Search for the cell housing the specified text and yield its (X, Y) center coordinate. 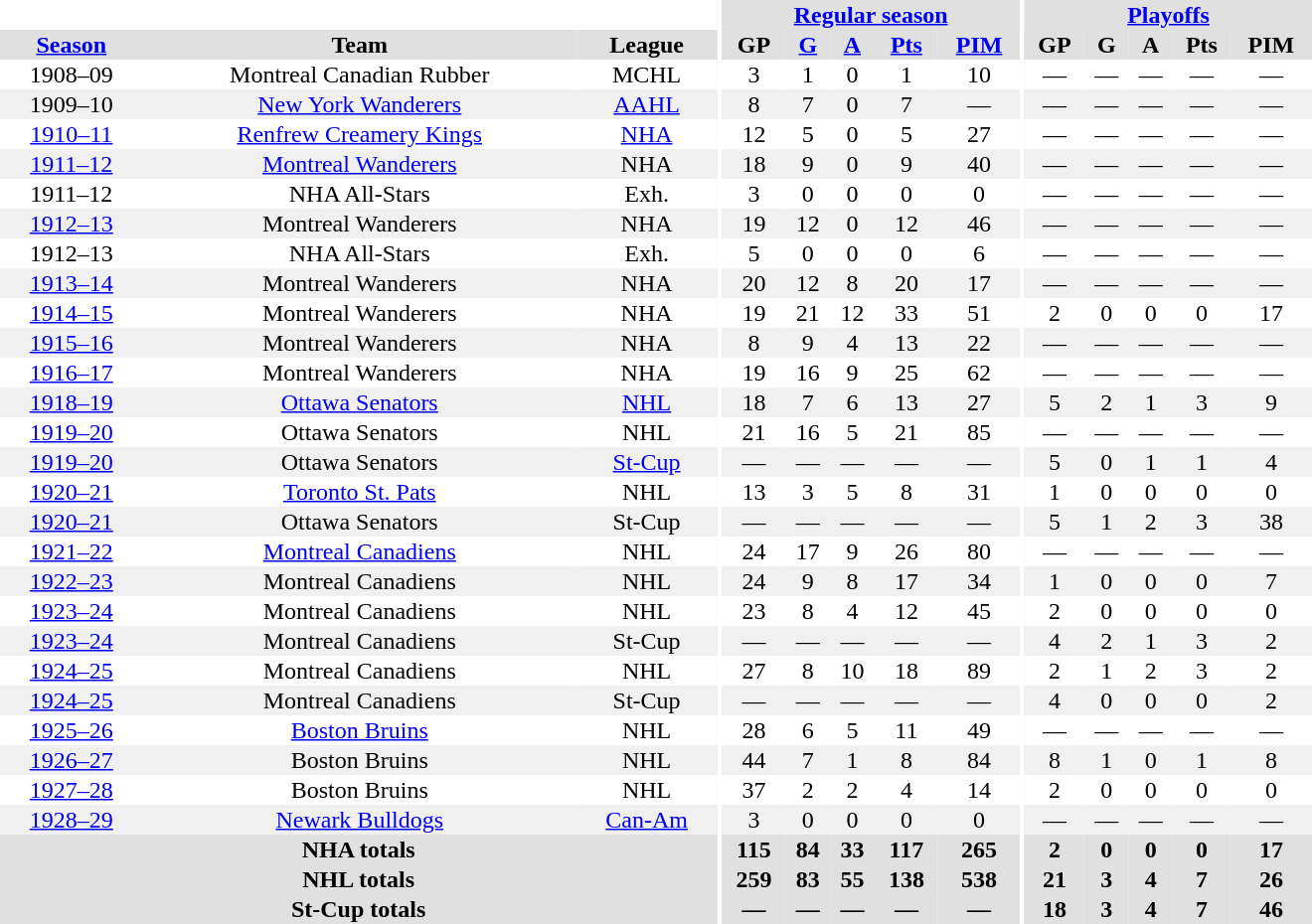
1922–23 (72, 581)
14 (979, 790)
Montreal Canadian Rubber (360, 75)
Team (360, 45)
New York Wanderers (360, 104)
11 (906, 730)
MCHL (646, 75)
85 (979, 432)
62 (979, 373)
1910–11 (72, 134)
51 (979, 313)
1913–14 (72, 283)
NHL totals (358, 879)
1927–28 (72, 790)
38 (1271, 522)
23 (753, 611)
Regular season (871, 15)
117 (906, 849)
138 (906, 879)
AAHL (646, 104)
1914–15 (72, 313)
25 (906, 373)
49 (979, 730)
1928–29 (72, 820)
45 (979, 611)
1908–09 (72, 75)
Season (72, 45)
St-Cup totals (358, 909)
Can-Am (646, 820)
259 (753, 879)
League (646, 45)
28 (753, 730)
Playoffs (1169, 15)
1918–19 (72, 402)
1925–26 (72, 730)
37 (753, 790)
1916–17 (72, 373)
55 (853, 879)
40 (979, 164)
1926–27 (72, 760)
538 (979, 879)
1909–10 (72, 104)
1921–22 (72, 551)
22 (979, 343)
NHA totals (358, 849)
Renfrew Creamery Kings (360, 134)
31 (979, 492)
80 (979, 551)
265 (979, 849)
34 (979, 581)
44 (753, 760)
83 (809, 879)
89 (979, 671)
Newark Bulldogs (360, 820)
115 (753, 849)
1915–16 (72, 343)
Toronto St. Pats (360, 492)
